Find where the given text appears and provide that cell's center as [X, Y] coordinate. 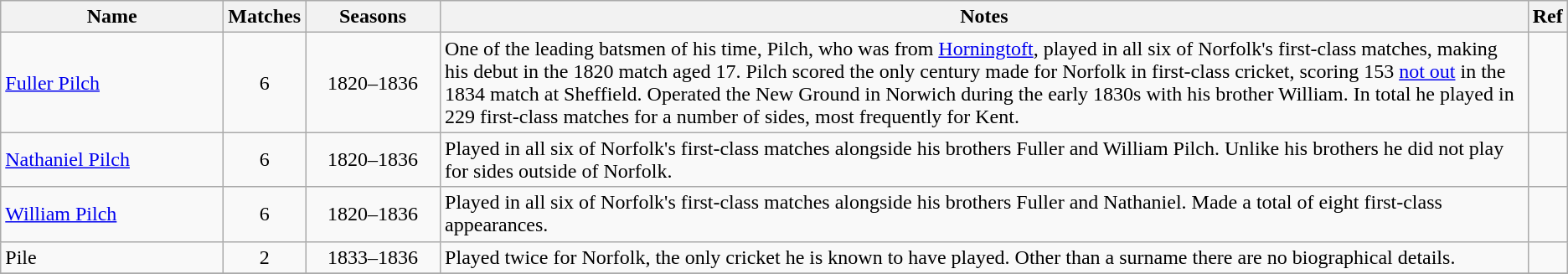
Seasons [374, 17]
Played in all six of Norfolk's first-class matches alongside his brothers Fuller and Nathaniel. Made a total of eight first-class appearances. [985, 215]
Nathaniel Pilch [112, 159]
Name [112, 17]
Pile [112, 257]
1833–1836 [374, 257]
William Pilch [112, 215]
2 [265, 257]
Matches [265, 17]
Played twice for Norfolk, the only cricket he is known to have played. Other than a surname there are no biographical details. [985, 257]
Ref [1548, 17]
Notes [985, 17]
Fuller Pilch [112, 82]
